Locate the cell with the specified text and output its [x, y] center coordinate. 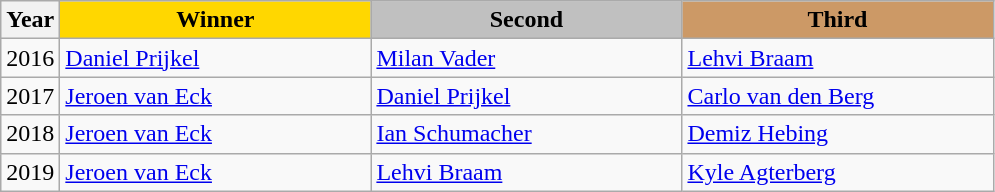
Milan Vader [526, 58]
2018 [30, 134]
Carlo van den Berg [838, 96]
Kyle Agterberg [838, 172]
Third [838, 20]
Ian Schumacher [526, 134]
2017 [30, 96]
Winner [216, 20]
Demiz Hebing [838, 134]
2019 [30, 172]
2016 [30, 58]
Second [526, 20]
Year [30, 20]
